Provide the [X, Y] coordinate of the cell's center where the given text is located.  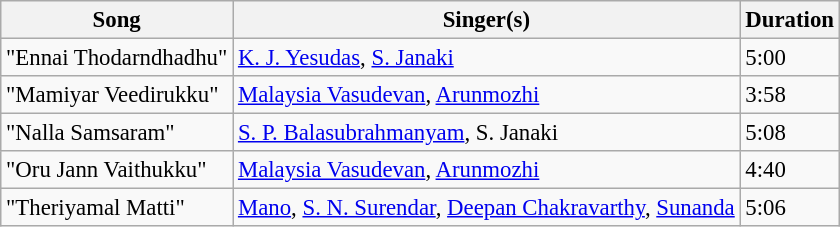
5:08 [790, 133]
Singer(s) [486, 20]
S. P. Balasubrahmanyam, S. Janaki [486, 133]
"Nalla Samsaram" [117, 133]
"Oru Jann Vaithukku" [117, 170]
"Ennai Thodarndhadhu" [117, 58]
"Mamiyar Veedirukku" [117, 95]
Duration [790, 20]
K. J. Yesudas, S. Janaki [486, 58]
5:06 [790, 208]
Mano, S. N. Surendar, Deepan Chakravarthy, Sunanda [486, 208]
5:00 [790, 58]
3:58 [790, 95]
4:40 [790, 170]
"Theriyamal Matti" [117, 208]
Song [117, 20]
